Determine the (X, Y) coordinate at the center of the cell enclosing the given text.  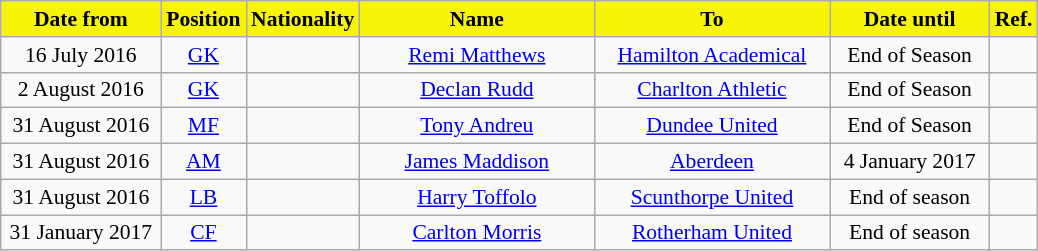
Hamilton Academical (712, 55)
Tony Andreu (476, 126)
Aberdeen (712, 162)
AM (204, 162)
Harry Toffolo (476, 197)
Position (204, 19)
31 January 2017 (81, 233)
Ref. (1014, 19)
To (712, 19)
LB (204, 197)
Date from (81, 19)
2 August 2016 (81, 90)
CF (204, 233)
Dundee United (712, 126)
Date until (910, 19)
MF (204, 126)
James Maddison (476, 162)
Carlton Morris (476, 233)
Declan Rudd (476, 90)
Charlton Athletic (712, 90)
Name (476, 19)
4 January 2017 (910, 162)
Scunthorpe United (712, 197)
16 July 2016 (81, 55)
Nationality (302, 19)
Remi Matthews (476, 55)
Rotherham United (712, 233)
